Extract the (X, Y) coordinate from the center of the cell holding the provided text.  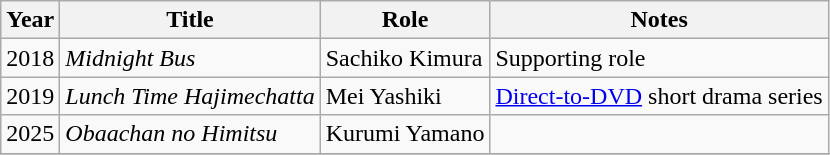
Lunch Time Hajimechatta (190, 96)
Direct-to-DVD short drama series (659, 96)
Midnight Bus (190, 58)
Notes (659, 20)
Title (190, 20)
Kurumi Yamano (405, 134)
Mei Yashiki (405, 96)
2025 (30, 134)
Obaachan no Himitsu (190, 134)
Year (30, 20)
2019 (30, 96)
Supporting role (659, 58)
Role (405, 20)
2018 (30, 58)
Sachiko Kimura (405, 58)
